Determine the [X, Y] coordinate at the center of the cell enclosing the given text.  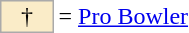
† [27, 16]
